Pinpoint the cell where the given text exists, returning its [X, Y] midpoint coordinate. 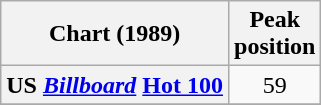
US Billboard Hot 100 [115, 85]
Peakposition [275, 34]
59 [275, 85]
Chart (1989) [115, 34]
